From the cell containing the given text, extract its center point as (x, y) coordinate. 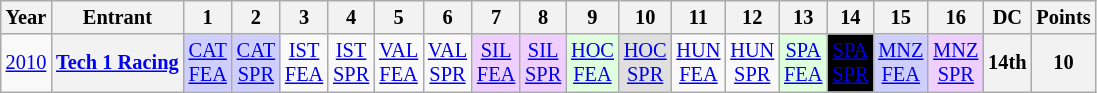
HOCFEA (592, 63)
MNZSPR (956, 63)
14th (1007, 63)
ISTSPR (351, 63)
DC (1007, 17)
12 (752, 17)
Entrant (117, 17)
3 (304, 17)
CATSPR (256, 63)
1 (208, 17)
16 (956, 17)
VALSPR (448, 63)
SILSPR (543, 63)
4 (351, 17)
13 (803, 17)
HOCSPR (646, 63)
CATFEA (208, 63)
11 (699, 17)
8 (543, 17)
7 (496, 17)
9 (592, 17)
6 (448, 17)
VALFEA (398, 63)
SPASPR (850, 63)
2010 (26, 63)
HUNFEA (699, 63)
14 (850, 17)
5 (398, 17)
SPAFEA (803, 63)
HUNSPR (752, 63)
SILFEA (496, 63)
MNZFEA (900, 63)
Tech 1 Racing (117, 63)
ISTFEA (304, 63)
Year (26, 17)
2 (256, 17)
15 (900, 17)
Points (1063, 17)
